Locate the cell with the specified text and output its (X, Y) center coordinate. 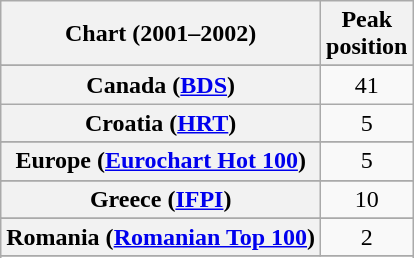
Romania (Romanian Top 100) (161, 237)
Greece (IFPI) (161, 199)
Chart (2001–2002) (161, 34)
10 (367, 199)
Croatia (HRT) (161, 123)
2 (367, 237)
Canada (BDS) (161, 85)
Europe (Eurochart Hot 100) (161, 161)
41 (367, 85)
Peakposition (367, 34)
